Provide the [X, Y] coordinate of the cell's center where the given text is located.  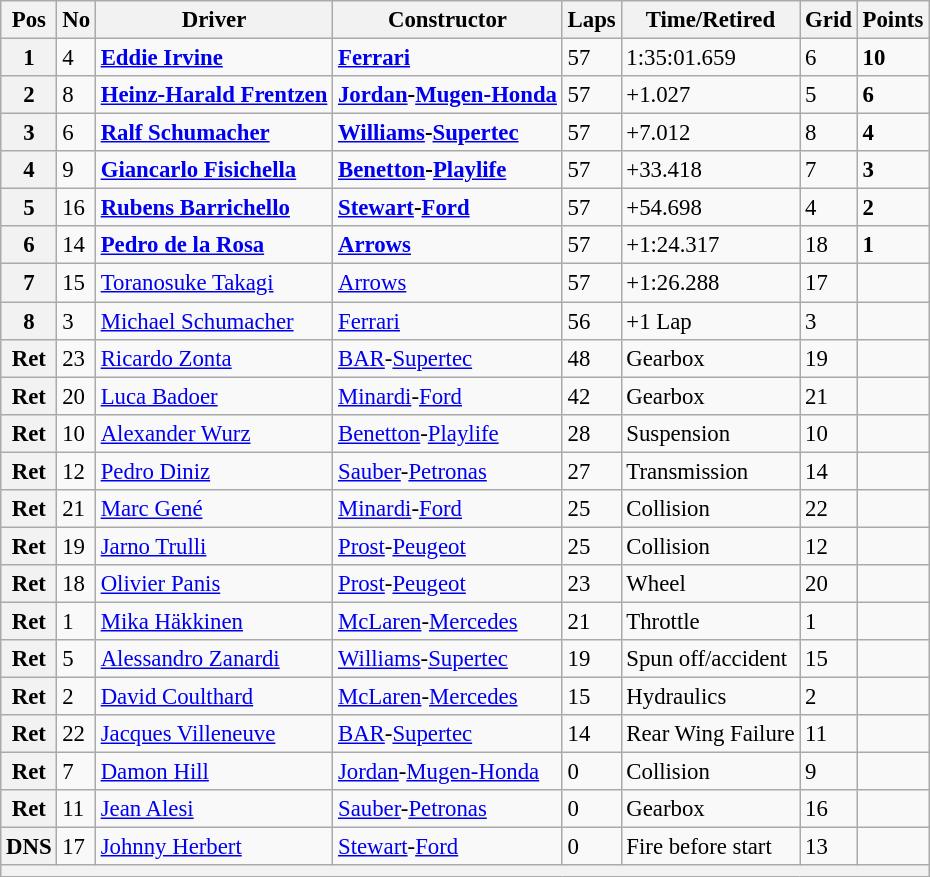
Pedro de la Rosa [214, 245]
Michael Schumacher [214, 321]
Jarno Trulli [214, 546]
David Coulthard [214, 697]
Toranosuke Takagi [214, 283]
Mika Häkkinen [214, 621]
Eddie Irvine [214, 58]
Ralf Schumacher [214, 133]
Wheel [710, 584]
Grid [828, 20]
No [76, 20]
Suspension [710, 433]
48 [592, 358]
Laps [592, 20]
Points [892, 20]
42 [592, 396]
1:35:01.659 [710, 58]
Heinz-Harald Frentzen [214, 95]
Spun off/accident [710, 659]
56 [592, 321]
Luca Badoer [214, 396]
Jacques Villeneuve [214, 734]
27 [592, 471]
Ricardo Zonta [214, 358]
+1:24.317 [710, 245]
Hydraulics [710, 697]
Transmission [710, 471]
28 [592, 433]
Fire before start [710, 847]
Constructor [448, 20]
Giancarlo Fisichella [214, 170]
13 [828, 847]
Alessandro Zanardi [214, 659]
Alexander Wurz [214, 433]
+54.698 [710, 208]
+1 Lap [710, 321]
Olivier Panis [214, 584]
DNS [29, 847]
Throttle [710, 621]
Marc Gené [214, 509]
Time/Retired [710, 20]
Rear Wing Failure [710, 734]
+33.418 [710, 170]
+1:26.288 [710, 283]
+1.027 [710, 95]
Johnny Herbert [214, 847]
Jean Alesi [214, 809]
+7.012 [710, 133]
Driver [214, 20]
Pos [29, 20]
Rubens Barrichello [214, 208]
Pedro Diniz [214, 471]
Damon Hill [214, 772]
